From the cell containing the given text, extract its center point as (X, Y) coordinate. 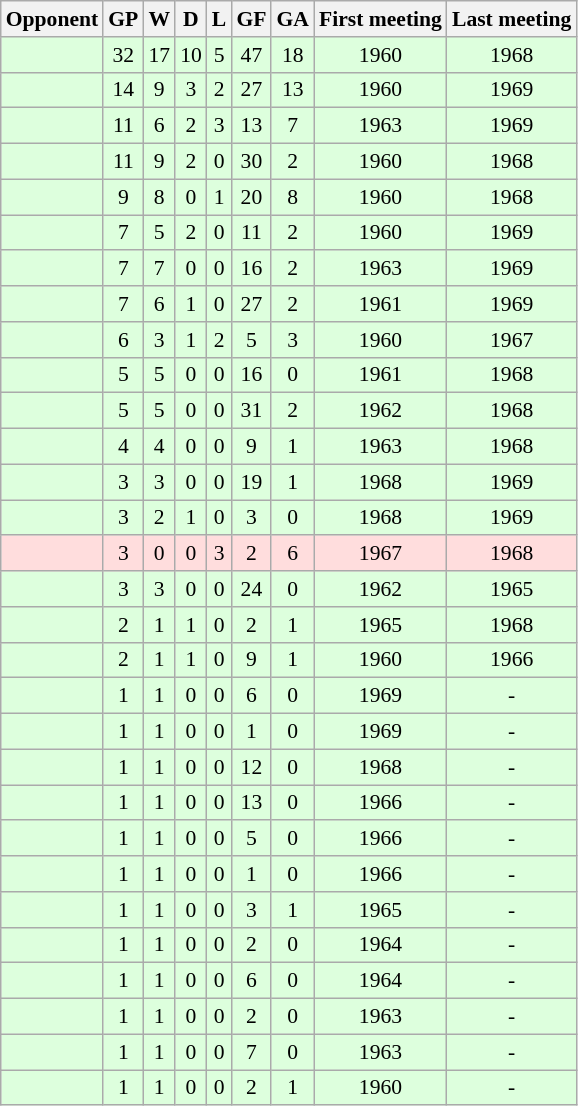
47 (251, 55)
18 (292, 55)
12 (251, 767)
D (191, 19)
14 (123, 90)
W (159, 19)
First meeting (380, 19)
GF (251, 19)
20 (251, 197)
30 (251, 162)
31 (251, 411)
24 (251, 589)
GP (123, 19)
Last meeting (512, 19)
Opponent (52, 19)
L (220, 19)
32 (123, 55)
GA (292, 19)
17 (159, 55)
10 (191, 55)
19 (251, 482)
